Determine the (X, Y) coordinate at the center of the cell enclosing the given text.  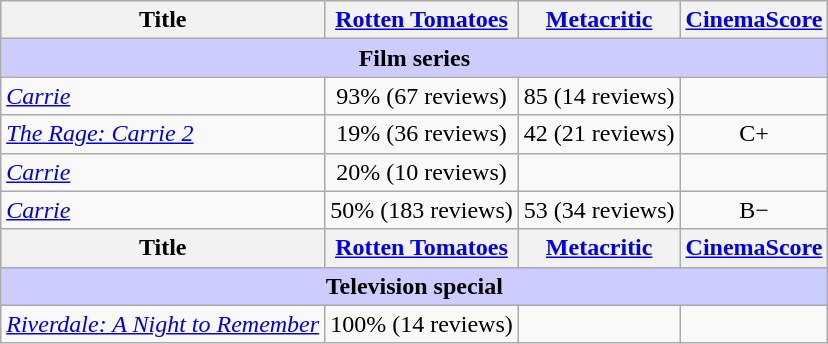
Film series (414, 58)
Television special (414, 286)
20% (10 reviews) (422, 172)
The Rage: Carrie 2 (163, 134)
B− (754, 210)
85 (14 reviews) (599, 96)
100% (14 reviews) (422, 324)
50% (183 reviews) (422, 210)
93% (67 reviews) (422, 96)
C+ (754, 134)
53 (34 reviews) (599, 210)
Riverdale: A Night to Remember (163, 324)
42 (21 reviews) (599, 134)
19% (36 reviews) (422, 134)
